Extract the [x, y] coordinate from the center of the cell holding the provided text.  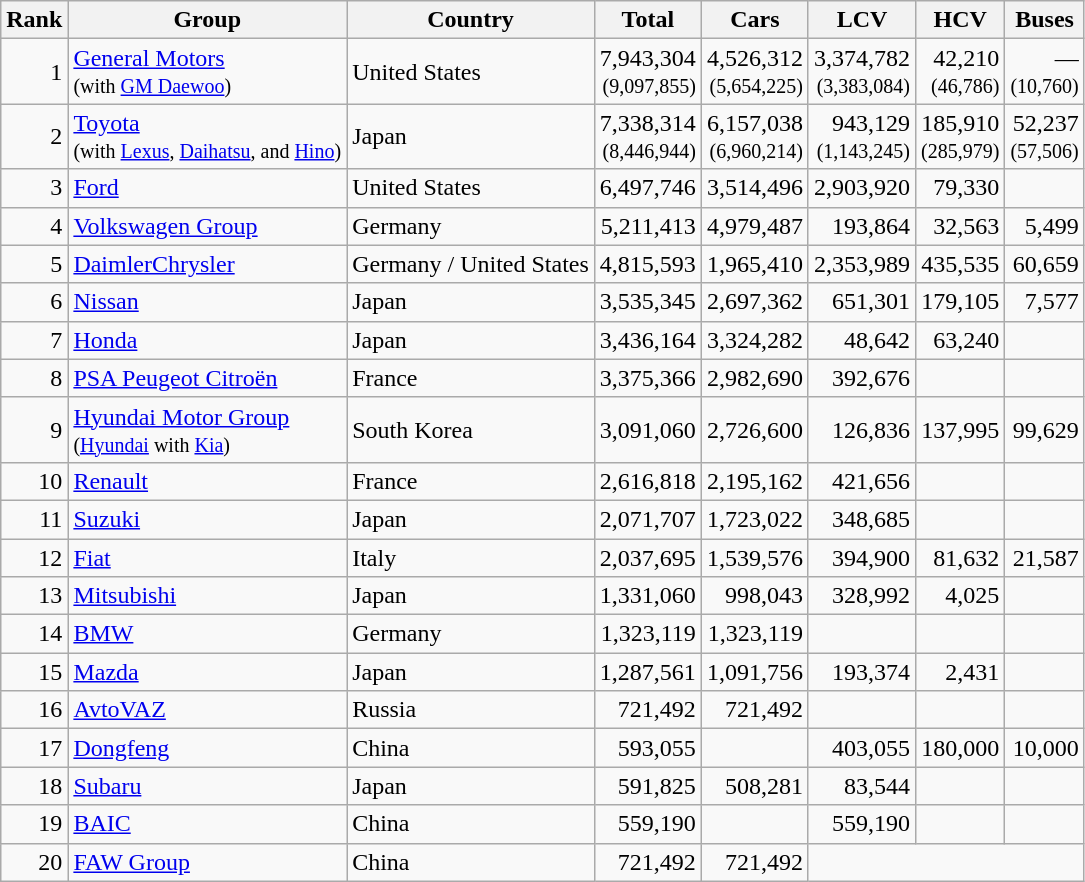
998,043 [754, 596]
193,864 [862, 226]
2,697,362 [754, 302]
2,431 [960, 672]
FAW Group [208, 862]
6 [34, 302]
3,324,282 [754, 340]
1,965,410 [754, 264]
392,676 [862, 378]
HCV [960, 20]
651,301 [862, 302]
2,037,695 [648, 557]
4,526,312 (5,654,225) [754, 72]
328,992 [862, 596]
421,656 [862, 481]
Buses [1044, 20]
20 [34, 862]
South Korea [471, 430]
4 [34, 226]
Mazda [208, 672]
18 [34, 786]
13 [34, 596]
Total [648, 20]
Ford [208, 188]
7,338,314 (8,446,944) [648, 136]
3,514,496 [754, 188]
3,535,345 [648, 302]
10,000 [1044, 748]
LCV [862, 20]
180,000 [960, 748]
81,632 [960, 557]
6,157,038 (6,960,214) [754, 136]
Country [471, 20]
1,539,576 [754, 557]
9 [34, 430]
BMW [208, 634]
79,330 [960, 188]
3,436,164 [648, 340]
21,587 [1044, 557]
1,287,561 [648, 672]
Germany / United States [471, 264]
52,237 (57,506) [1044, 136]
2,903,920 [862, 188]
60,659 [1044, 264]
Suzuki [208, 519]
Nissan [208, 302]
99,629 [1044, 430]
19 [34, 824]
General Motors (with GM Daewoo) [208, 72]
16 [34, 710]
5,499 [1044, 226]
PSA Peugeot Citroën [208, 378]
2 [34, 136]
7,577 [1044, 302]
5 [34, 264]
Fiat [208, 557]
435,535 [960, 264]
Toyota (with Lexus, Daihatsu, and Hino) [208, 136]
Subaru [208, 786]
6,497,746 [648, 188]
Honda [208, 340]
32,563 [960, 226]
AvtoVAZ [208, 710]
4,979,487 [754, 226]
15 [34, 672]
591,825 [648, 786]
3 [34, 188]
1,723,022 [754, 519]
2,982,690 [754, 378]
1,091,756 [754, 672]
Italy [471, 557]
Russia [471, 710]
403,055 [862, 748]
3,375,366 [648, 378]
943,129 (1,143,245) [862, 136]
2,616,818 [648, 481]
Group [208, 20]
Mitsubishi [208, 596]
3,374,782 (3,383,084) [862, 72]
DaimlerChrysler [208, 264]
11 [34, 519]
4,815,593 [648, 264]
10 [34, 481]
12 [34, 557]
3,091,060 [648, 430]
BAIC [208, 824]
63,240 [960, 340]
348,685 [862, 519]
137,995 [960, 430]
8 [34, 378]
394,900 [862, 557]
4,025 [960, 596]
185,910 (285,979) [960, 136]
2,353,989 [862, 264]
14 [34, 634]
83,544 [862, 786]
Cars [754, 20]
Hyundai Motor Group (Hyundai with Kia) [208, 430]
17 [34, 748]
48,642 [862, 340]
Rank [34, 20]
Dongfeng [208, 748]
1,331,060 [648, 596]
508,281 [754, 786]
193,374 [862, 672]
7,943,304 (9,097,855) [648, 72]
7 [34, 340]
593,055 [648, 748]
126,836 [862, 430]
179,105 [960, 302]
42,210 (46,786) [960, 72]
— (10,760) [1044, 72]
2,071,707 [648, 519]
1 [34, 72]
2,726,600 [754, 430]
5,211,413 [648, 226]
2,195,162 [754, 481]
Volkswagen Group [208, 226]
Renault [208, 481]
